Locate the cell with the specified text and output its [X, Y] center coordinate. 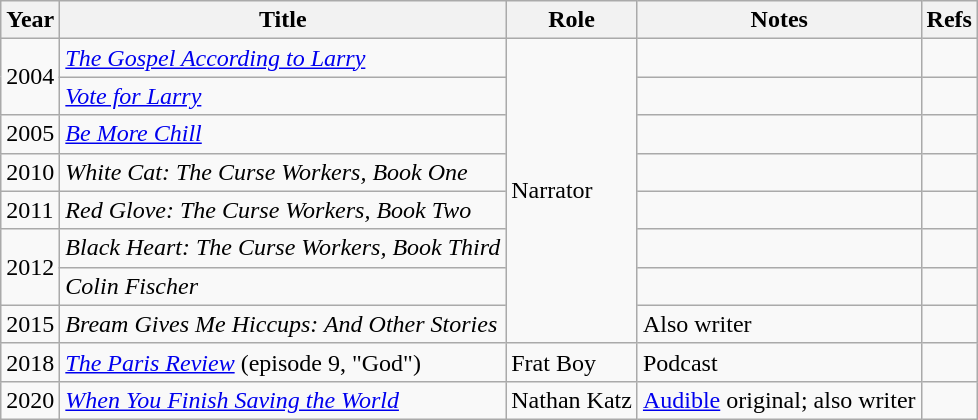
2018 [30, 362]
2015 [30, 324]
Nathan Katz [572, 400]
Narrator [572, 191]
2012 [30, 267]
White Cat: The Curse Workers, Book One [283, 172]
Notes [779, 20]
Role [572, 20]
Red Glove: The Curse Workers, Book Two [283, 210]
2004 [30, 77]
2010 [30, 172]
Podcast [779, 362]
Refs [949, 20]
Vote for Larry [283, 96]
Frat Boy [572, 362]
Colin Fischer [283, 286]
Audible original; also writer [779, 400]
Bream Gives Me Hiccups: And Other Stories [283, 324]
2011 [30, 210]
Also writer [779, 324]
2005 [30, 134]
2020 [30, 400]
Year [30, 20]
Black Heart: The Curse Workers, Book Third [283, 248]
The Gospel According to Larry [283, 58]
The Paris Review (episode 9, "God") [283, 362]
Be More Chill [283, 134]
Title [283, 20]
When You Finish Saving the World [283, 400]
